Locate the cell with the specified text and output its (X, Y) center coordinate. 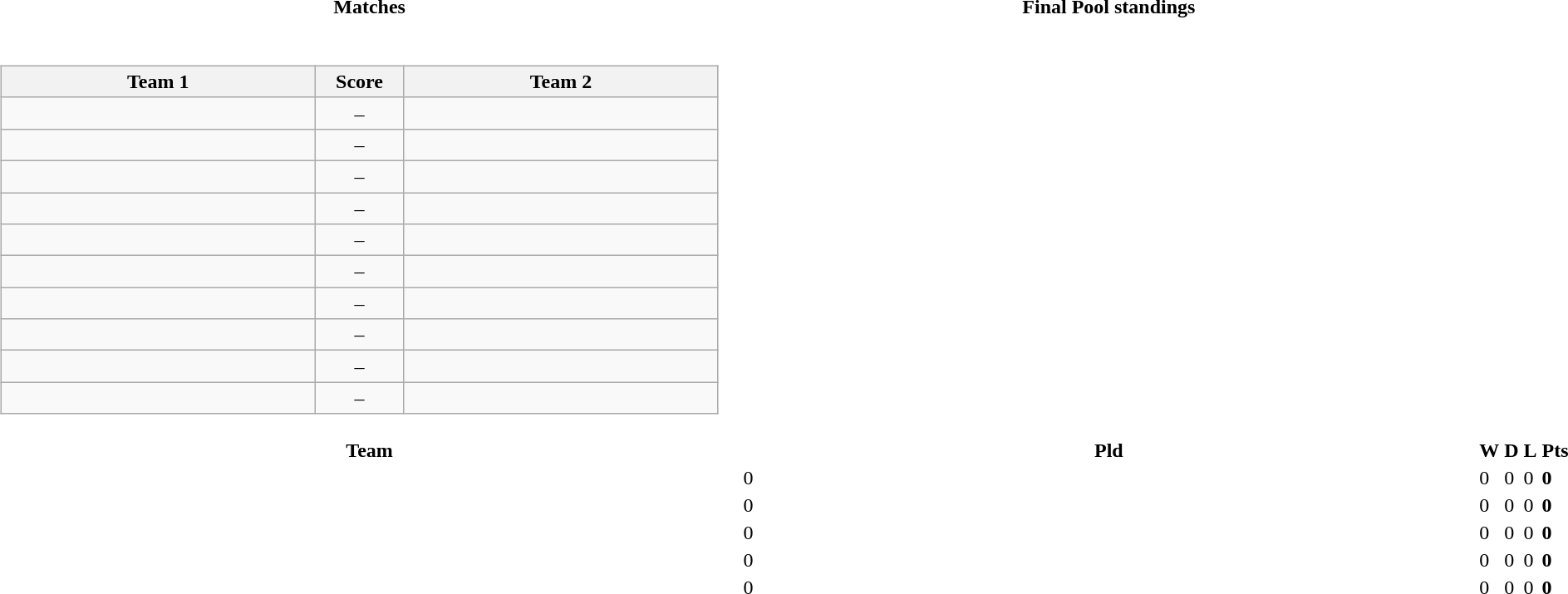
W (1489, 450)
Team 1 (158, 81)
D (1511, 450)
Pld (1108, 450)
Score (359, 81)
L (1531, 450)
Team 2 (561, 81)
